Identify which cell holds the provided text, then report its (X, Y) central coordinate. 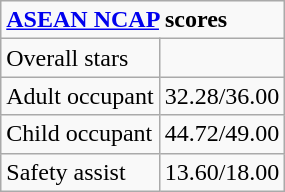
Child occupant (80, 134)
32.28/36.00 (222, 96)
13.60/18.00 (222, 172)
44.72/49.00 (222, 134)
Overall stars (80, 58)
Adult occupant (80, 96)
Safety assist (80, 172)
ASEAN NCAP scores (143, 20)
